Scan for the cell matching the given text and deliver its [X, Y] coordinate at center. 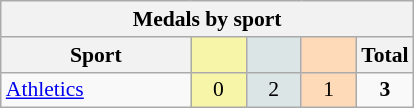
1 [328, 90]
Sport [96, 55]
0 [218, 90]
2 [274, 90]
Medals by sport [208, 19]
Athletics [96, 90]
Total [384, 55]
3 [384, 90]
